Identify which cell holds the provided text, then report its [x, y] central coordinate. 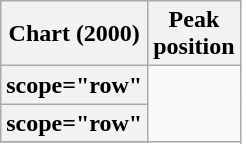
Chart (2000) [74, 34]
Peakposition [194, 34]
